Scan for the cell matching the given text and deliver its (x, y) coordinate at center. 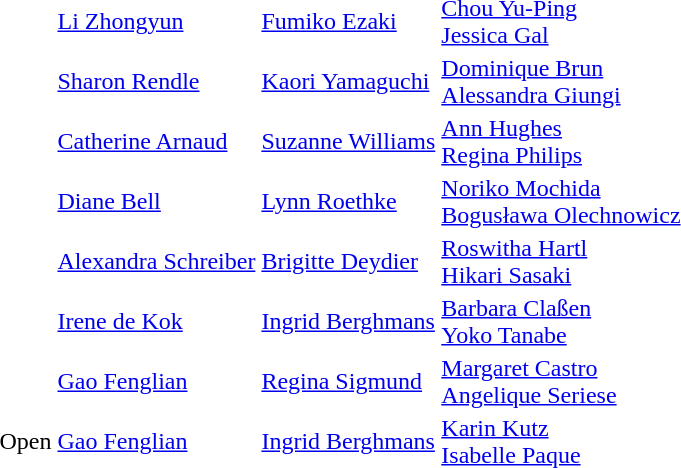
Irene de Kok (156, 322)
Diane Bell (156, 202)
Gao Fenglian (156, 382)
Alexandra Schreiber (156, 262)
Suzanne Williams (348, 142)
Sharon Rendle (156, 82)
Kaori Yamaguchi (348, 82)
Lynn Roethke (348, 202)
Regina Sigmund (348, 382)
Catherine Arnaud (156, 142)
Brigitte Deydier (348, 262)
Ingrid Berghmans (348, 322)
